Extract the [x, y] coordinate from the center of the cell holding the provided text.  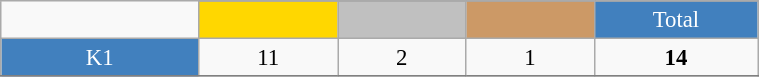
1 [530, 58]
Total [676, 20]
K1 [100, 58]
11 [268, 58]
14 [676, 58]
2 [402, 58]
